Detect which cell encompasses the target text, then output its [x, y] center coordinate. 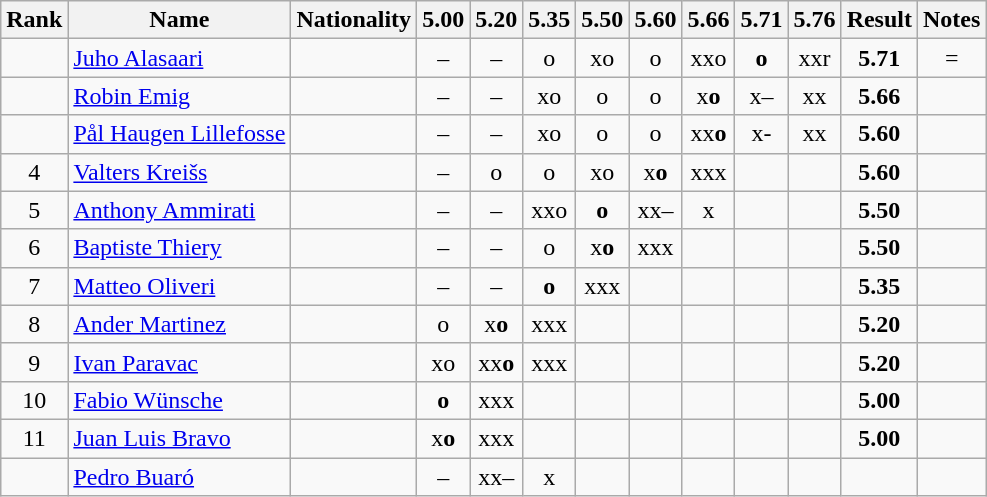
Robin Emig [180, 96]
8 [34, 324]
Result [879, 20]
4 [34, 172]
Ander Martinez [180, 324]
Matteo Oliveri [180, 286]
Pål Haugen Lillefosse [180, 134]
10 [34, 400]
Name [180, 20]
Baptiste Thiery [180, 248]
9 [34, 362]
Ivan Paravac [180, 362]
Juho Alasaari [180, 58]
Notes [952, 20]
Nationality [354, 20]
5.76 [814, 20]
x- [762, 134]
xxr [814, 58]
5 [34, 210]
Anthony Ammirati [180, 210]
11 [34, 438]
Valters Kreišs [180, 172]
= [952, 58]
Fabio Wünsche [180, 400]
Juan Luis Bravo [180, 438]
7 [34, 286]
x– [762, 96]
Pedro Buaró [180, 477]
6 [34, 248]
Rank [34, 20]
